Output the (x, y) coordinate of the center of the cell containing the given text.  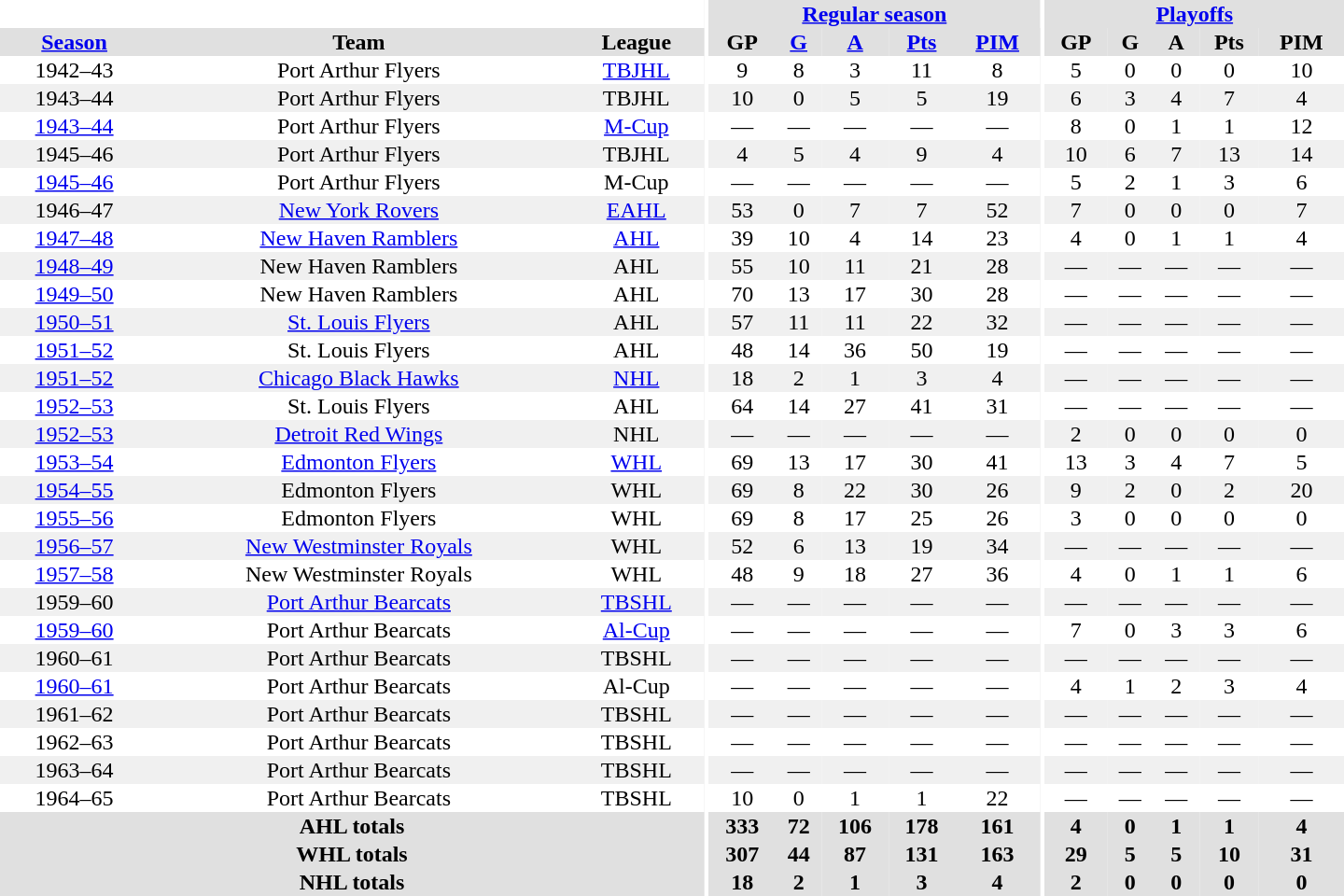
53 (743, 210)
1955–56 (75, 518)
1954–55 (75, 490)
1950–51 (75, 322)
12 (1301, 126)
57 (743, 322)
29 (1076, 854)
44 (799, 854)
20 (1301, 490)
39 (743, 238)
Team (358, 42)
NHL totals (352, 882)
1956–57 (75, 546)
Season (75, 42)
1964–65 (75, 798)
Detroit Red Wings (358, 434)
Regular season (875, 14)
70 (743, 294)
AHL totals (352, 826)
1949–50 (75, 294)
161 (997, 826)
New York Rovers (358, 210)
32 (997, 322)
72 (799, 826)
Playoffs (1195, 14)
WHL totals (352, 854)
64 (743, 406)
1947–48 (75, 238)
34 (997, 546)
131 (922, 854)
23 (997, 238)
50 (922, 350)
178 (922, 826)
Chicago Black Hawks (358, 378)
87 (855, 854)
1963–64 (75, 770)
EAHL (637, 210)
21 (922, 266)
1942–43 (75, 70)
League (637, 42)
163 (997, 854)
333 (743, 826)
55 (743, 266)
106 (855, 826)
1957–58 (75, 574)
25 (922, 518)
1948–49 (75, 266)
307 (743, 854)
1946–47 (75, 210)
1961–62 (75, 714)
1953–54 (75, 462)
1962–63 (75, 742)
